Return [x, y] of the center of cell containing provided text 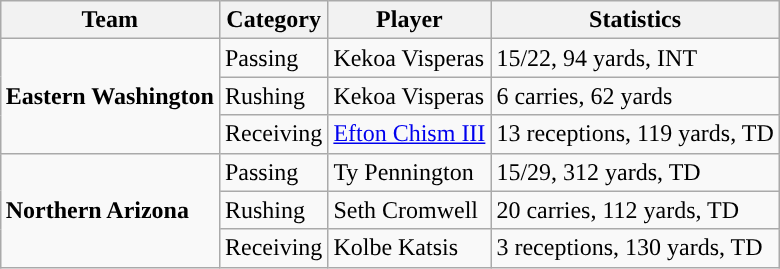
Player [410, 20]
Ty Pennington [410, 172]
6 carries, 62 yards [635, 96]
Kolbe Katsis [410, 248]
Statistics [635, 20]
3 receptions, 130 yards, TD [635, 248]
15/22, 94 yards, INT [635, 58]
15/29, 312 yards, TD [635, 172]
Seth Cromwell [410, 210]
Category [273, 20]
Team [110, 20]
Efton Chism III [410, 134]
20 carries, 112 yards, TD [635, 210]
Northern Arizona [110, 210]
Eastern Washington [110, 96]
13 receptions, 119 yards, TD [635, 134]
